For the text-containing cell, return its midpoint in (X, Y) coordinate format. 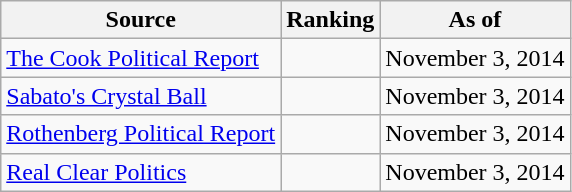
Ranking (330, 20)
As of (475, 20)
Rothenberg Political Report (141, 134)
The Cook Political Report (141, 58)
Sabato's Crystal Ball (141, 96)
Source (141, 20)
Real Clear Politics (141, 172)
